Find where the given text appears and provide that cell's center as (X, Y) coordinate. 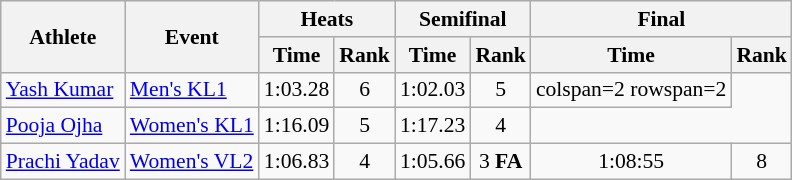
1:05.66 (432, 162)
1:02.03 (432, 90)
1:17.23 (432, 126)
Semifinal (463, 19)
Men's KL1 (192, 90)
colspan=2 rowspan=2 (632, 90)
Heats (327, 19)
Yash Kumar (63, 90)
Prachi Yadav (63, 162)
8 (762, 162)
Final (662, 19)
1:06.83 (296, 162)
Athlete (63, 36)
Women's VL2 (192, 162)
Pooja Ojha (63, 126)
6 (364, 90)
1:03.28 (296, 90)
1:16.09 (296, 126)
Event (192, 36)
3 FA (500, 162)
Women's KL1 (192, 126)
1:08:55 (632, 162)
